Identify which cell holds the provided text, then report its (x, y) central coordinate. 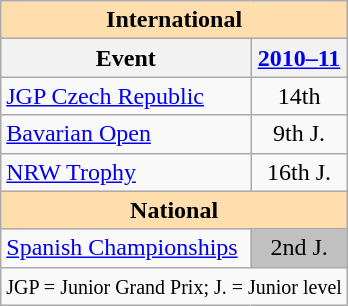
2nd J. (300, 248)
14th (300, 96)
NRW Trophy (126, 172)
International (174, 20)
9th J. (300, 134)
JGP Czech Republic (126, 96)
JGP = Junior Grand Prix; J. = Junior level (174, 286)
2010–11 (300, 58)
Event (126, 58)
Spanish Championships (126, 248)
Bavarian Open (126, 134)
16th J. (300, 172)
National (174, 210)
